Extract the [x, y] coordinate from the center of the cell holding the provided text.  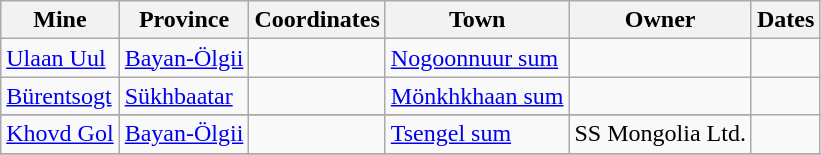
Mine [60, 20]
Nogoonnuur sum [477, 58]
Mönkhkhaan sum [477, 96]
SS Mongolia Ltd. [660, 134]
Bürentsogt [60, 96]
Sükhbaatar [184, 96]
Owner [660, 20]
Khovd Gol [60, 134]
Coordinates [317, 20]
Town [477, 20]
Province [184, 20]
Ulaan Uul [60, 58]
Dates [785, 20]
Tsengel sum [477, 134]
